Find where the given text appears and provide that cell's center as (X, Y) coordinate. 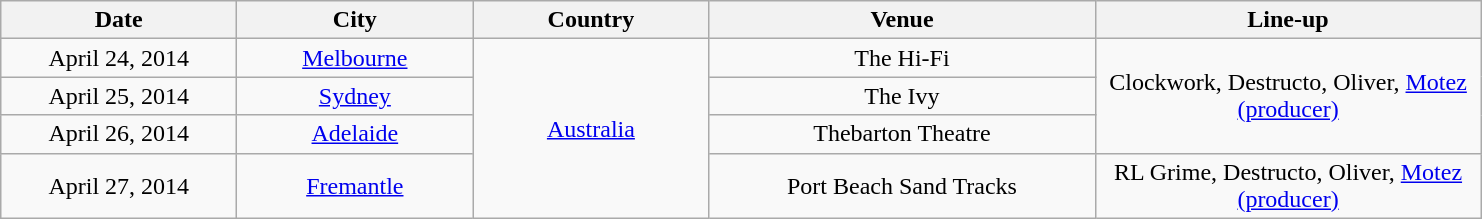
City (355, 20)
April 24, 2014 (119, 58)
RL Grime, Destructo, Oliver, Motez (producer) (1288, 186)
April 27, 2014 (119, 186)
Adelaide (355, 134)
April 26, 2014 (119, 134)
Australia (591, 128)
Venue (902, 20)
The Ivy (902, 96)
Port Beach Sand Tracks (902, 186)
Melbourne (355, 58)
The Hi-Fi (902, 58)
Clockwork, Destructo, Oliver, Motez (producer) (1288, 96)
Thebarton Theatre (902, 134)
Fremantle (355, 186)
April 25, 2014 (119, 96)
Sydney (355, 96)
Line-up (1288, 20)
Date (119, 20)
Country (591, 20)
